Return the [x, y] coordinate for the center point of the cell that contains the specified text.  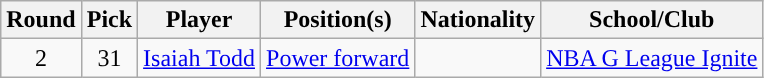
School/Club [652, 20]
Isaiah Todd [200, 58]
Power forward [338, 58]
Pick [109, 20]
NBA G League Ignite [652, 58]
Nationality [478, 20]
31 [109, 58]
Position(s) [338, 20]
Player [200, 20]
Round [41, 20]
2 [41, 58]
